Search for the cell housing the specified text and yield its (X, Y) center coordinate. 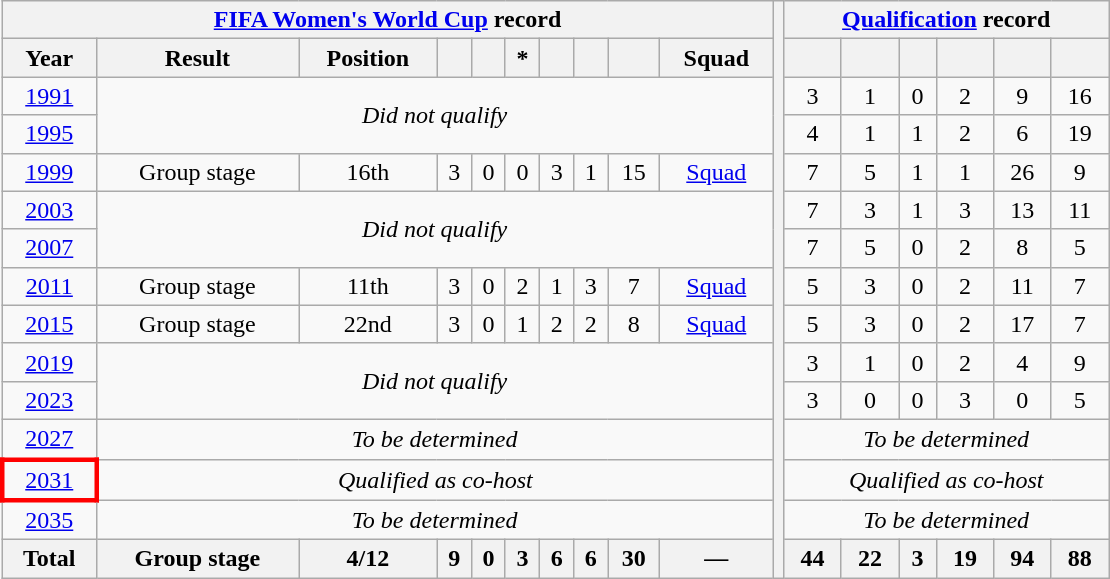
2007 (49, 248)
— (716, 559)
1995 (49, 134)
13 (1022, 210)
Qualification record (946, 20)
44 (812, 559)
1991 (49, 96)
94 (1022, 559)
Year (49, 58)
11th (368, 286)
2003 (49, 210)
2015 (49, 324)
2031 (49, 480)
Position (368, 58)
2011 (49, 286)
1999 (49, 172)
* (522, 58)
2035 (49, 520)
Total (49, 559)
16th (368, 172)
22 (870, 559)
22nd (368, 324)
26 (1022, 172)
4/12 (368, 559)
16 (1080, 96)
2027 (49, 439)
2019 (49, 362)
Result (197, 58)
2023 (49, 400)
FIFA Women's World Cup record (388, 20)
88 (1080, 559)
17 (1022, 324)
30 (634, 559)
15 (634, 172)
